Extract the [X, Y] coordinate from the center of the cell holding the provided text.  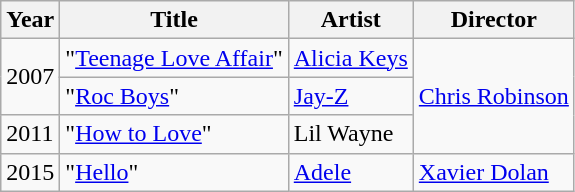
2011 [30, 134]
Title [174, 20]
Artist [350, 20]
2007 [30, 77]
Year [30, 20]
"Roc Boys" [174, 96]
"Teenage Love Affair" [174, 58]
"Hello" [174, 172]
Director [494, 20]
"How to Love" [174, 134]
Chris Robinson [494, 96]
Alicia Keys [350, 58]
Jay-Z [350, 96]
Adele [350, 172]
Lil Wayne [350, 134]
Xavier Dolan [494, 172]
2015 [30, 172]
